Output the [x, y] coordinate of the center of the cell containing the given text.  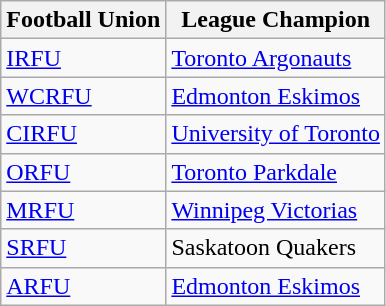
Toronto Argonauts [276, 58]
Winnipeg Victorias [276, 210]
Football Union [84, 20]
IRFU [84, 58]
WCRFU [84, 96]
Saskatoon Quakers [276, 248]
SRFU [84, 248]
Toronto Parkdale [276, 172]
University of Toronto [276, 134]
ORFU [84, 172]
CIRFU [84, 134]
MRFU [84, 210]
ARFU [84, 286]
League Champion [276, 20]
